Locate the cell with the specified text and output its [X, Y] center coordinate. 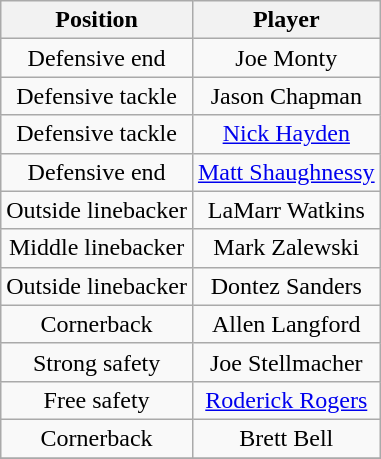
Brett Bell [286, 438]
Allen Langford [286, 324]
Middle linebacker [97, 248]
Matt Shaughnessy [286, 172]
Player [286, 20]
LaMarr Watkins [286, 210]
Mark Zalewski [286, 248]
Dontez Sanders [286, 286]
Roderick Rogers [286, 400]
Joe Monty [286, 58]
Nick Hayden [286, 134]
Joe Stellmacher [286, 362]
Position [97, 20]
Free safety [97, 400]
Jason Chapman [286, 96]
Strong safety [97, 362]
